Capture the cell that displays the provided text and extract its (X, Y) central coordinate. 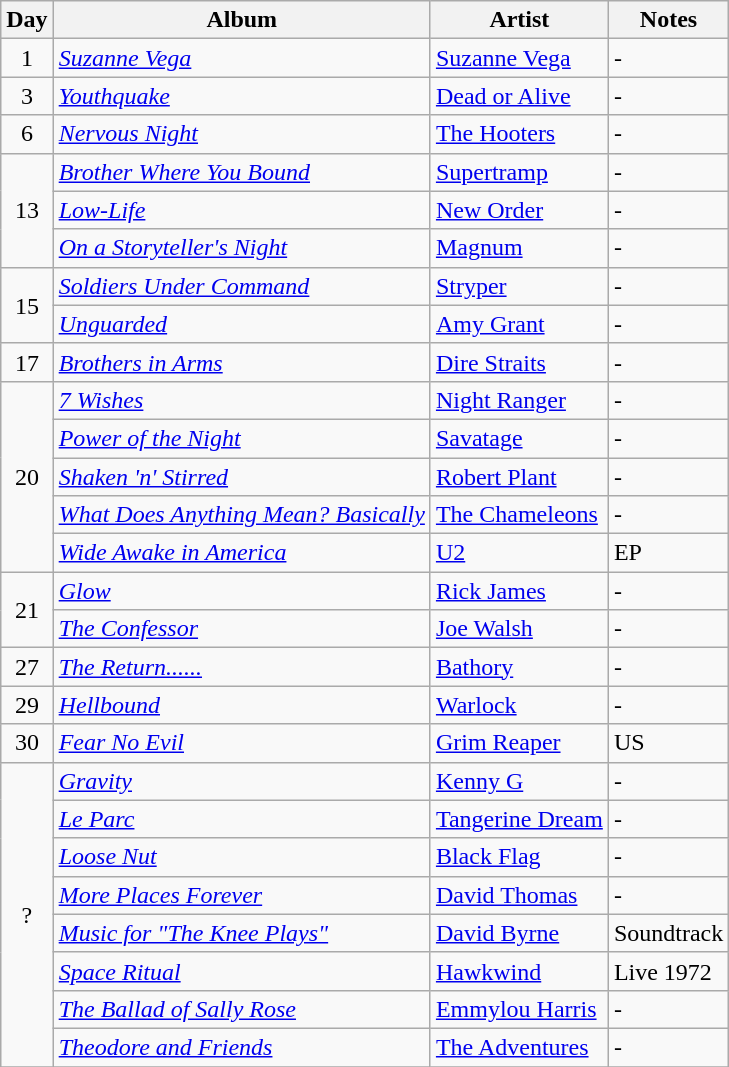
Live 1972 (668, 971)
New Order (519, 210)
30 (27, 743)
Power of the Night (242, 438)
Dire Straits (519, 362)
On a Storyteller's Night (242, 248)
David Byrne (519, 933)
Notes (668, 20)
Brothers in Arms (242, 362)
Robert Plant (519, 477)
Wide Awake in America (242, 553)
What Does Anything Mean? Basically (242, 515)
Loose Nut (242, 857)
Supertramp (519, 172)
Fear No Evil (242, 743)
Warlock (519, 705)
Amy Grant (519, 324)
Soundtrack (668, 933)
15 (27, 305)
Artist (519, 20)
Glow (242, 591)
Stryper (519, 286)
Night Ranger (519, 400)
Day (27, 20)
US (668, 743)
Music for "The Knee Plays" (242, 933)
Soldiers Under Command (242, 286)
Tangerine Dream (519, 819)
1 (27, 58)
EP (668, 553)
3 (27, 96)
Unguarded (242, 324)
Savatage (519, 438)
The Confessor (242, 629)
Black Flag (519, 857)
The Hooters (519, 134)
7 Wishes (242, 400)
The Ballad of Sally Rose (242, 1009)
20 (27, 476)
13 (27, 210)
The Chameleons (519, 515)
U2 (519, 553)
More Places Forever (242, 895)
Theodore and Friends (242, 1047)
27 (27, 667)
21 (27, 610)
Kenny G (519, 781)
? (27, 914)
Gravity (242, 781)
Emmylou Harris (519, 1009)
6 (27, 134)
Low-Life (242, 210)
Hawkwind (519, 971)
Shaken 'n' Stirred (242, 477)
Le Parc (242, 819)
Nervous Night (242, 134)
17 (27, 362)
The Adventures (519, 1047)
Magnum (519, 248)
Album (242, 20)
Brother Where You Bound (242, 172)
Space Ritual (242, 971)
29 (27, 705)
Grim Reaper (519, 743)
The Return...... (242, 667)
Hellbound (242, 705)
Joe Walsh (519, 629)
David Thomas (519, 895)
Youthquake (242, 96)
Bathory (519, 667)
Dead or Alive (519, 96)
Rick James (519, 591)
